Return (x, y) of the center of cell containing provided text 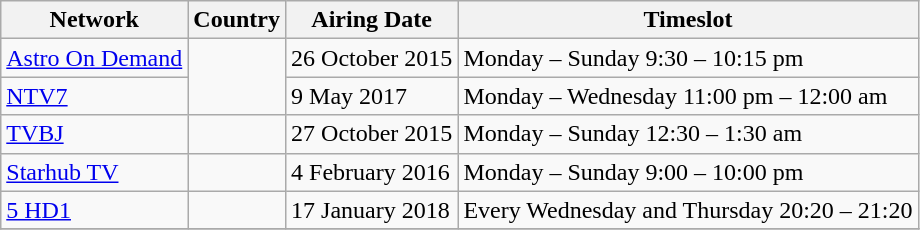
Airing Date (372, 20)
Starhub TV (94, 172)
Monday – Sunday 9:00 – 10:00 pm (688, 172)
Network (94, 20)
27 October 2015 (372, 134)
26 October 2015 (372, 58)
9 May 2017 (372, 96)
Country (237, 20)
Timeslot (688, 20)
4 February 2016 (372, 172)
Monday – Sunday 9:30 – 10:15 pm (688, 58)
Every Wednesday and Thursday 20:20 – 21:20 (688, 210)
Monday – Sunday 12:30 – 1:30 am (688, 134)
Astro On Demand (94, 58)
TVBJ (94, 134)
Monday – Wednesday 11:00 pm – 12:00 am (688, 96)
NTV7 (94, 96)
17 January 2018 (372, 210)
5 HD1 (94, 210)
